Detect which cell encompasses the target text, then output its [X, Y] center coordinate. 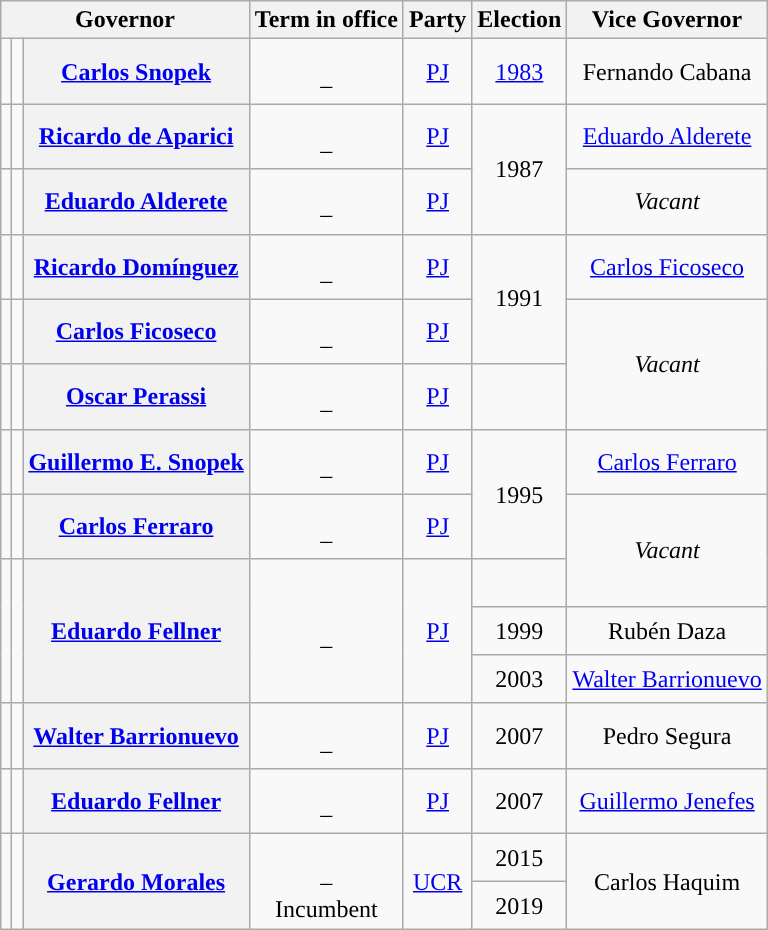
Ricardo de Aparici [136, 136]
1983 [520, 72]
Term in office [326, 20]
Rubén Daza [667, 631]
2015 [520, 857]
Carlos Haquim [667, 881]
Ricardo Domínguez [136, 266]
1995 [520, 494]
1999 [520, 631]
Pedro Segura [667, 736]
Oscar Perassi [136, 396]
Guillermo Jenefes [667, 800]
1991 [520, 299]
Vice Governor [667, 20]
2003 [520, 679]
Election [520, 20]
2019 [520, 905]
Carlos Snopek [136, 72]
Guillermo E. Snopek [136, 462]
1987 [520, 169]
Gerardo Morales [136, 881]
Fernando Cabana [667, 72]
Party [437, 20]
Governor [126, 20]
UCR [437, 881]
–Incumbent [326, 881]
